Output the (X, Y) coordinate of the center of the cell containing the given text.  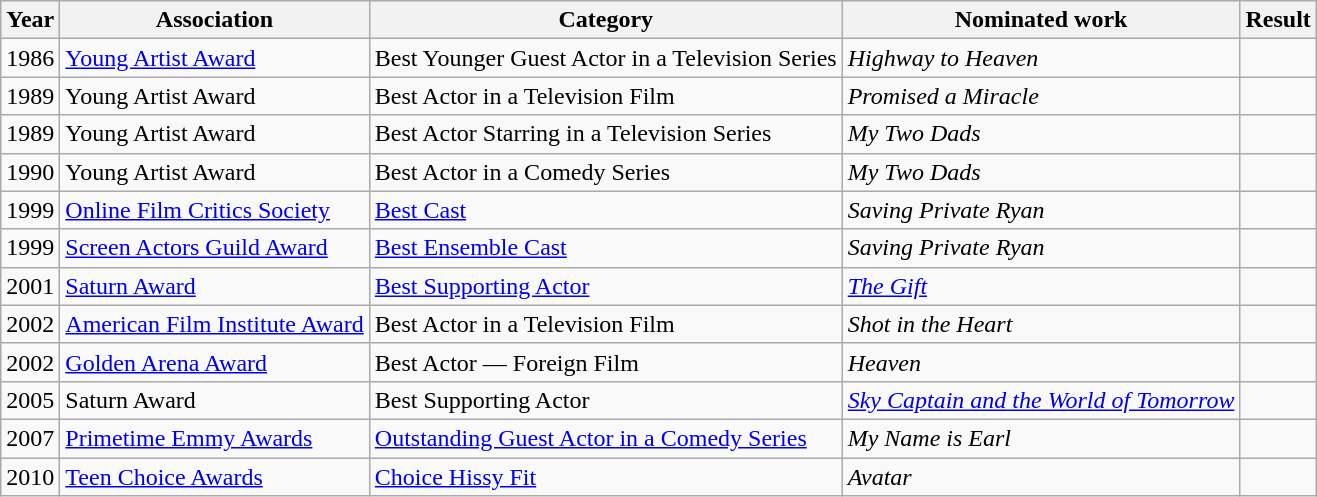
Best Actor in a Comedy Series (606, 172)
Avatar (1041, 477)
My Name is Earl (1041, 438)
Highway to Heaven (1041, 58)
Best Actor Starring in a Television Series (606, 134)
Screen Actors Guild Award (214, 248)
Result (1278, 20)
Golden Arena Award (214, 362)
The Gift (1041, 286)
Year (30, 20)
Best Ensemble Cast (606, 248)
Category (606, 20)
1990 (30, 172)
2007 (30, 438)
Best Younger Guest Actor in a Television Series (606, 58)
American Film Institute Award (214, 324)
1986 (30, 58)
Heaven (1041, 362)
Sky Captain and the World of Tomorrow (1041, 400)
Best Cast (606, 210)
Association (214, 20)
Teen Choice Awards (214, 477)
2010 (30, 477)
Shot in the Heart (1041, 324)
Best Actor — Foreign Film (606, 362)
Nominated work (1041, 20)
Outstanding Guest Actor in a Comedy Series (606, 438)
2005 (30, 400)
Online Film Critics Society (214, 210)
2001 (30, 286)
Primetime Emmy Awards (214, 438)
Promised a Miracle (1041, 96)
Choice Hissy Fit (606, 477)
